Return the (x, y) coordinate for the center point of the cell that contains the specified text.  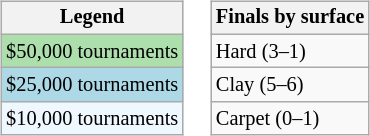
Finals by surface (290, 18)
Hard (3–1) (290, 51)
$50,000 tournaments (92, 51)
Carpet (0–1) (290, 119)
$25,000 tournaments (92, 85)
$10,000 tournaments (92, 119)
Clay (5–6) (290, 85)
Legend (92, 18)
